Identify which cell holds the provided text, then report its (x, y) central coordinate. 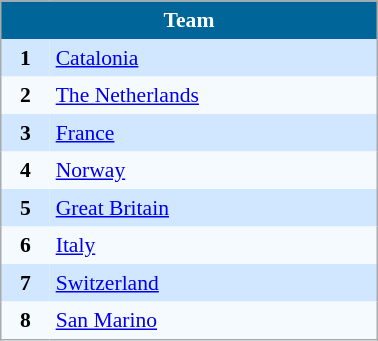
Catalonia (214, 58)
Norway (214, 171)
Italy (214, 245)
Team (189, 20)
3 (25, 133)
San Marino (214, 321)
7 (25, 283)
2 (25, 95)
4 (25, 171)
France (214, 133)
6 (25, 245)
Switzerland (214, 283)
1 (25, 58)
The Netherlands (214, 95)
8 (25, 321)
5 (25, 208)
Great Britain (214, 208)
